Capture the cell that displays the provided text and extract its (x, y) central coordinate. 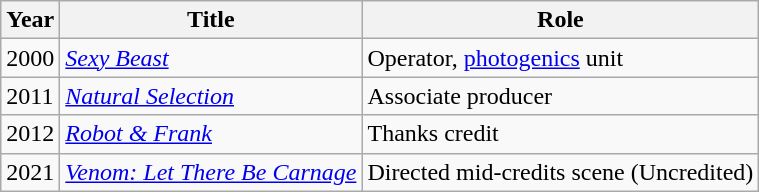
Role (560, 20)
Sexy Beast (211, 58)
Operator, photogenics unit (560, 58)
Natural Selection (211, 96)
2011 (30, 96)
Thanks credit (560, 134)
2021 (30, 172)
Year (30, 20)
2000 (30, 58)
2012 (30, 134)
Robot & Frank (211, 134)
Venom: Let There Be Carnage (211, 172)
Directed mid-credits scene (Uncredited) (560, 172)
Associate producer (560, 96)
Title (211, 20)
